For the text-containing cell, return its midpoint in [x, y] coordinate format. 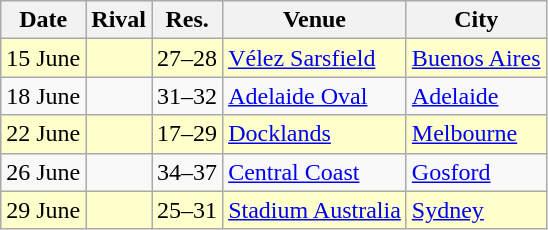
Venue [315, 20]
22 June [44, 134]
Central Coast [315, 172]
Vélez Sarsfield [315, 58]
18 June [44, 96]
17–29 [188, 134]
Adelaide [476, 96]
Sydney [476, 210]
Gosford [476, 172]
Adelaide Oval [315, 96]
Rival [119, 20]
25–31 [188, 210]
Buenos Aires [476, 58]
Docklands [315, 134]
Melbourne [476, 134]
26 June [44, 172]
15 June [44, 58]
Stadium Australia [315, 210]
31–32 [188, 96]
City [476, 20]
Res. [188, 20]
34–37 [188, 172]
Date [44, 20]
29 June [44, 210]
27–28 [188, 58]
